Find where the given text appears and provide that cell's center as [X, Y] coordinate. 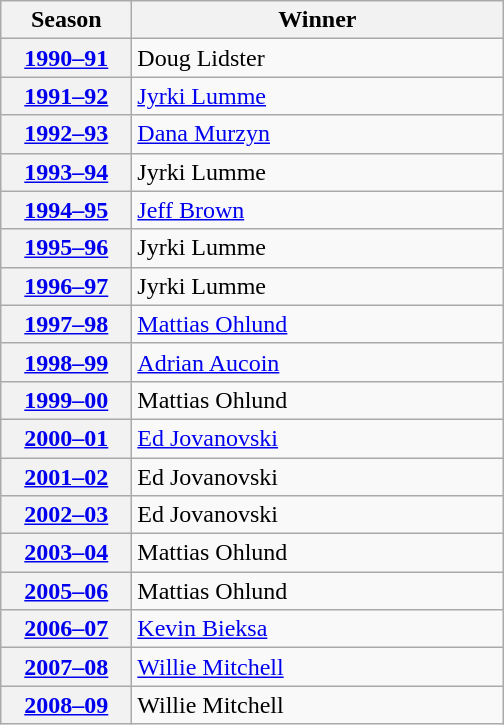
Doug Lidster [318, 58]
1995–96 [66, 248]
1997–98 [66, 324]
2003–04 [66, 553]
Adrian Aucoin [318, 362]
2006–07 [66, 629]
Season [66, 20]
2008–09 [66, 705]
2000–01 [66, 438]
1996–97 [66, 286]
1994–95 [66, 210]
Kevin Bieksa [318, 629]
1999–00 [66, 400]
2007–08 [66, 667]
Dana Murzyn [318, 134]
2005–06 [66, 591]
2002–03 [66, 515]
1991–92 [66, 96]
2001–02 [66, 477]
Winner [318, 20]
1992–93 [66, 134]
1998–99 [66, 362]
1993–94 [66, 172]
1990–91 [66, 58]
Jeff Brown [318, 210]
